Provide the (X, Y) coordinate of the cell's center where the given text is located.  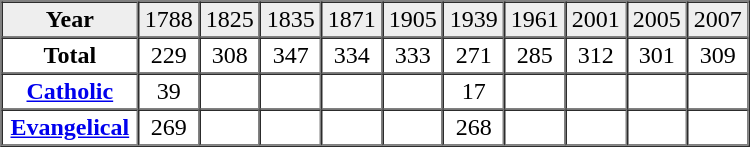
17 (474, 92)
347 (290, 56)
334 (352, 56)
Year (70, 20)
Catholic (70, 92)
1961 (534, 20)
301 (656, 56)
308 (230, 56)
2001 (596, 20)
1825 (230, 20)
269 (168, 128)
333 (412, 56)
2005 (656, 20)
2007 (718, 20)
268 (474, 128)
1905 (412, 20)
Evangelical (70, 128)
285 (534, 56)
39 (168, 92)
1871 (352, 20)
Total (70, 56)
1835 (290, 20)
309 (718, 56)
1788 (168, 20)
312 (596, 56)
1939 (474, 20)
271 (474, 56)
229 (168, 56)
